Pinpoint the cell where the given text exists, returning its (X, Y) midpoint coordinate. 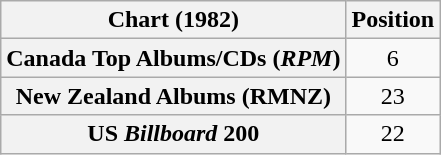
23 (393, 96)
Chart (1982) (174, 20)
Position (393, 20)
New Zealand Albums (RMNZ) (174, 96)
6 (393, 58)
22 (393, 134)
Canada Top Albums/CDs (RPM) (174, 58)
US Billboard 200 (174, 134)
